Scan for the cell matching the given text and deliver its (X, Y) coordinate at center. 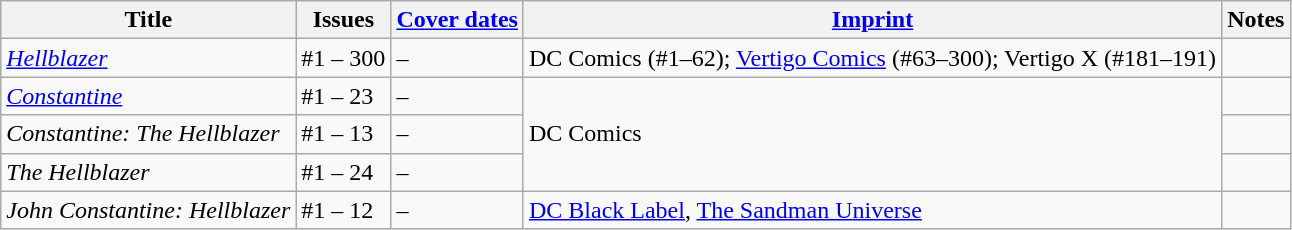
DC Comics (#1–62); Vertigo Comics (#63–300); Vertigo X (#181–191) (872, 58)
#1 – 12 (344, 210)
DC Comics (872, 134)
#1 – 13 (344, 134)
John Constantine: Hellblazer (148, 210)
#1 – 300 (344, 58)
Cover dates (458, 20)
Constantine (148, 96)
#1 – 23 (344, 96)
Notes (1256, 20)
Title (148, 20)
Issues (344, 20)
#1 – 24 (344, 172)
Imprint (872, 20)
DC Black Label, The Sandman Universe (872, 210)
Constantine: The Hellblazer (148, 134)
The Hellblazer (148, 172)
Hellblazer (148, 58)
